For the text-containing cell, return its midpoint in [X, Y] coordinate format. 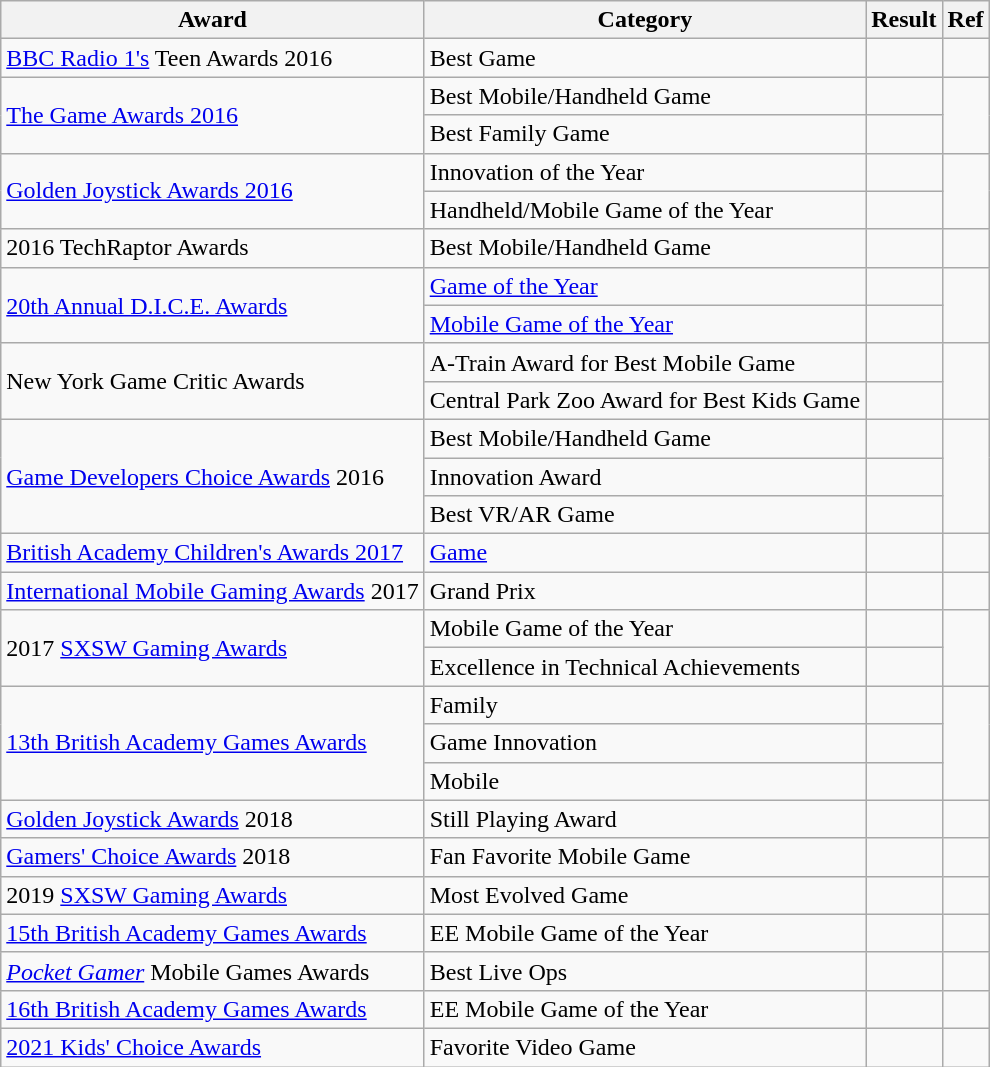
Excellence in Technical Achievements [644, 667]
Best VR/AR Game [644, 515]
13th British Academy Games Awards [212, 743]
Innovation Award [644, 477]
Ref [966, 20]
2019 SXSW Gaming Awards [212, 895]
Mobile [644, 781]
Award [212, 20]
2021 Kids' Choice Awards [212, 1047]
New York Game Critic Awards [212, 381]
Grand Prix [644, 591]
Fan Favorite Mobile Game [644, 857]
Game [644, 553]
British Academy Children's Awards 2017 [212, 553]
Still Playing Award [644, 819]
Best Family Game [644, 134]
Favorite Video Game [644, 1047]
Best Live Ops [644, 971]
Family [644, 705]
Most Evolved Game [644, 895]
Result [904, 20]
Golden Joystick Awards 2018 [212, 819]
International Mobile Gaming Awards 2017 [212, 591]
Game Innovation [644, 743]
Handheld/Mobile Game of the Year [644, 210]
Innovation of the Year [644, 172]
2017 SXSW Gaming Awards [212, 648]
BBC Radio 1's Teen Awards 2016 [212, 58]
15th British Academy Games Awards [212, 933]
16th British Academy Games Awards [212, 1009]
Golden Joystick Awards 2016 [212, 191]
The Game Awards 2016 [212, 115]
Central Park Zoo Award for Best Kids Game [644, 400]
A-Train Award for Best Mobile Game [644, 362]
Game of the Year [644, 286]
Gamers' Choice Awards 2018 [212, 857]
Best Game [644, 58]
Game Developers Choice Awards 2016 [212, 476]
Pocket Gamer Mobile Games Awards [212, 971]
20th Annual D.I.C.E. Awards [212, 305]
Category [644, 20]
2016 TechRaptor Awards [212, 248]
